For the text-containing cell, return its midpoint in (x, y) coordinate format. 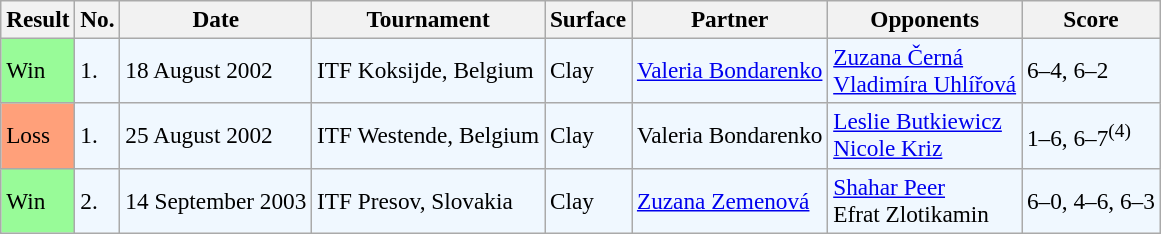
Date (216, 19)
ITF Westende, Belgium (428, 136)
Tournament (428, 19)
Partner (730, 19)
Shahar Peer Efrat Zlotikamin (925, 200)
1–6, 6–7(4) (1092, 136)
Result (38, 19)
ITF Presov, Slovakia (428, 200)
6–4, 6–2 (1092, 70)
Zuzana Černá Vladimíra Uhlířová (925, 70)
6–0, 4–6, 6–3 (1092, 200)
ITF Koksijde, Belgium (428, 70)
18 August 2002 (216, 70)
25 August 2002 (216, 136)
No. (98, 19)
Surface (588, 19)
Opponents (925, 19)
2. (98, 200)
Loss (38, 136)
Score (1092, 19)
14 September 2003 (216, 200)
Leslie Butkiewicz Nicole Kriz (925, 136)
Zuzana Zemenová (730, 200)
